Determine the [x, y] coordinate at the center of the cell enclosing the given text.  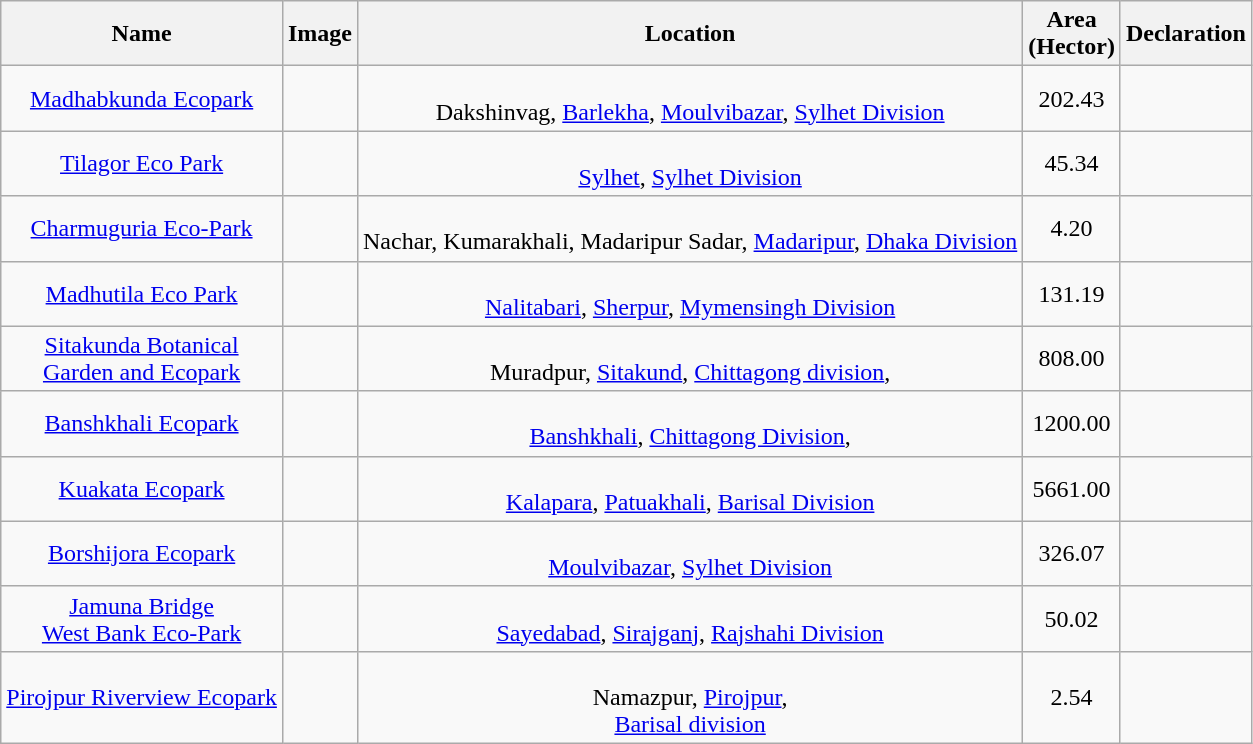
2.54 [1072, 697]
Pirojpur Riverview Ecopark [142, 697]
50.02 [1072, 618]
Borshijora Ecopark [142, 554]
Moulvibazar, Sylhet Division [690, 554]
Kalapara, Patuakhali, Barisal Division [690, 488]
Banshkhali, Chittagong Division, [690, 424]
131.19 [1072, 294]
Area(Hector) [1072, 34]
Sitakunda BotanicalGarden and Ecopark [142, 358]
Jamuna BridgeWest Bank Eco-Park [142, 618]
Namazpur, Pirojpur,Barisal division [690, 697]
Declaration [1186, 34]
Kuakata Ecopark [142, 488]
326.07 [1072, 554]
Nalitabari, Sherpur, Mymensingh Division [690, 294]
Location [690, 34]
Banshkhali Ecopark [142, 424]
Charmuguria Eco-Park [142, 228]
Nachar, Kumarakhali, Madaripur Sadar, Madaripur, Dhaka Division [690, 228]
5661.00 [1072, 488]
808.00 [1072, 358]
Muradpur, Sitakund, Chittagong division, [690, 358]
45.34 [1072, 164]
Image [320, 34]
Madhutila Eco Park [142, 294]
Tilagor Eco Park [142, 164]
4.20 [1072, 228]
1200.00 [1072, 424]
Madhabkunda Ecopark [142, 98]
Dakshinvag, Barlekha, Moulvibazar, Sylhet Division [690, 98]
Name [142, 34]
Sayedabad, Sirajganj, Rajshahi Division [690, 618]
202.43 [1072, 98]
Sylhet, Sylhet Division [690, 164]
